Detect which cell encompasses the target text, then output its (X, Y) center coordinate. 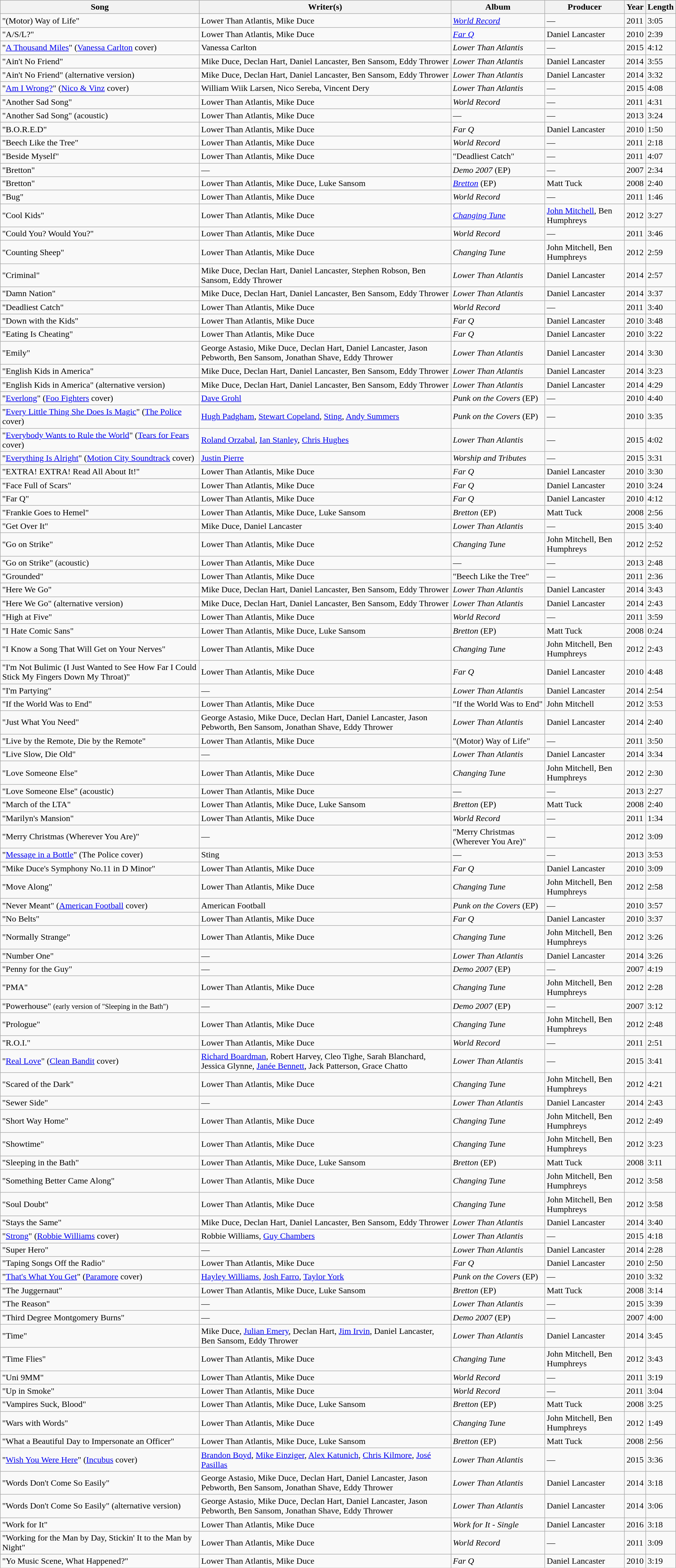
4:31 (661, 102)
Mike Duce, Julian Emery, Declan Hart, Jim Irvin, Daniel Lancaster, Ben Sansom, Eddy Thrower (325, 1336)
"Ain't No Friend" (100, 61)
3:59 (661, 617)
"Move Along" (100, 887)
"Live Slow, Die Old" (100, 754)
3:50 (661, 741)
"That's What You Get" (Paramore cover) (100, 1277)
"Live by the Remote, Die by the Remote" (100, 741)
3:39 (661, 1304)
American Football (325, 905)
"Vampires Suck, Blood" (100, 1404)
"A/S/L?" (100, 34)
0:24 (661, 630)
2:59 (661, 252)
"A Thousand Miles" (Vanessa Carlton cover) (100, 48)
"Number One" (100, 955)
"Frankie Goes to Hemel" (100, 512)
3:25 (661, 1404)
2:30 (661, 773)
"I Know a Song That Will Get on Your Nerves" (100, 649)
"Every Little Thing She Does Is Magic" (The Police cover) (100, 416)
Hayley Williams, Josh Farro, Taylor York (325, 1277)
"Cool Kids" (100, 215)
"Beside Myself" (100, 156)
"Everybody Wants to Rule the World" (Tears for Fears cover) (100, 440)
2:18 (661, 143)
2:50 (661, 1263)
"Strong" (Robbie Williams cover) (100, 1236)
"I'm Partying" (100, 690)
3:35 (661, 416)
"Just What You Need" (100, 723)
2:27 (661, 791)
Mike Duce, Declan Hart, Daniel Lancaster, Stephen Robson, Ben Sansom, Eddy Thrower (325, 275)
"English Kids in America" (100, 371)
1:49 (661, 1423)
3:41 (661, 1061)
3:46 (661, 234)
Writer(s) (325, 7)
"EXTRA! EXTRA! Read All About It!" (100, 472)
"Down with the Kids" (100, 321)
4:29 (661, 385)
"Another Sad Song" (100, 102)
"Up in Smoke" (100, 1391)
"No Belts" (100, 919)
"The Juggernaut" (100, 1290)
2:52 (661, 545)
"Sleeping in the Bath" (100, 1162)
3:55 (661, 61)
"Another Sad Song" (acoustic) (100, 115)
3:45 (661, 1336)
"Wars with Words" (100, 1423)
Roland Orzabal, Ian Stanley, Chris Hughes (325, 440)
"Showtime" (100, 1144)
"Bug" (100, 197)
"Wish You Were Here" (Incubus cover) (100, 1460)
Year (635, 7)
"Love Someone Else" (acoustic) (100, 791)
"English Kids in America" (alternative version) (100, 385)
"Words Don't Come So Easily" (100, 1482)
3:57 (661, 905)
Sting (325, 855)
"Ain't No Friend" (alternative version) (100, 75)
"Everlong" (Foo Fighters cover) (100, 398)
4:18 (661, 1236)
Work for It - Single (498, 1524)
2:58 (661, 887)
"Never Meant" (American Football cover) (100, 905)
"Get Over It" (100, 526)
"Damn Nation" (100, 294)
"Taping Songs Off the Radio" (100, 1263)
4:48 (661, 672)
"Could You? Would You?" (100, 234)
1:46 (661, 197)
"High at Five" (100, 617)
Song (100, 7)
Vanessa Carlton (325, 48)
"Time" (100, 1336)
2:36 (661, 576)
Mike Duce, Daniel Lancaster (325, 526)
4:02 (661, 440)
"Time Flies" (100, 1359)
3:22 (661, 334)
"I'm Not Bulimic (I Just Wanted to See How Far I Could Stick My Fingers Down My Throat)" (100, 672)
"Real Love" (Clean Bandit cover) (100, 1061)
3:34 (661, 754)
William Wiik Larsen, Nico Sereba, Vincent Dery (325, 88)
3:04 (661, 1391)
"Counting Sheep" (100, 252)
2:39 (661, 34)
"Face Full of Scars" (100, 485)
"Go on Strike" (100, 545)
"Here We Go" (100, 590)
"Normally Strange" (100, 937)
3:06 (661, 1506)
"Marilyn's Mansion" (100, 818)
"Eating Is Cheating" (100, 334)
3:14 (661, 1290)
"R.O.I." (100, 1043)
4:00 (661, 1317)
3:48 (661, 321)
"Prologue" (100, 1024)
"March of the LTA" (100, 805)
3:05 (661, 21)
"Penny for the Guy" (100, 969)
2:57 (661, 275)
"Uni 9MM" (100, 1377)
"Work for It" (100, 1524)
"Criminal" (100, 275)
"Working for the Man by Day, Stickin' It to the Man by Night" (100, 1543)
1:34 (661, 818)
Robbie Williams, Guy Chambers (325, 1236)
"Third Degree Montgomery Burns" (100, 1317)
"Love Someone Else" (100, 773)
2:51 (661, 1043)
"I Hate Comic Sans" (100, 630)
"B.O.R.E.D" (100, 129)
"Message in a Bottle" (The Police cover) (100, 855)
4:40 (661, 398)
"Grounded" (100, 576)
"Short Way Home" (100, 1121)
"Scared of the Dark" (100, 1084)
1:50 (661, 129)
Brandon Boyd, Mike Einziger, Alex Katunich, Chris Kilmore, José Pasillas (325, 1460)
Worship and Tributes (498, 458)
John Mitchell (585, 704)
3:11 (661, 1162)
2:49 (661, 1121)
3:27 (661, 215)
2:54 (661, 690)
4:21 (661, 1084)
"The Reason" (100, 1304)
Richard Boardman, Robert Harvey, Cleo Tighe, Sarah Blanchard, Jessica Glynne, Janée Bennett, Jack Patterson, Grace Chatto (325, 1061)
"Mike Duce's Symphony No.11 in D Minor" (100, 868)
4:08 (661, 88)
"Emily" (100, 353)
2:34 (661, 170)
"Stays the Same" (100, 1222)
"Something Better Came Along" (100, 1181)
Justin Pierre (325, 458)
Album (498, 7)
"Yo Music Scene, What Happened?" (100, 1561)
Producer (585, 7)
"Go on Strike" (acoustic) (100, 563)
"Words Don't Come So Easily" (alternative version) (100, 1506)
"PMA" (100, 988)
Dave Grohl (325, 398)
Length (661, 7)
3:12 (661, 1006)
4:19 (661, 969)
"What a Beautiful Day to Impersonate an Officer" (100, 1441)
2016 (635, 1524)
"Far Q" (100, 499)
"Powerhouse" (early version of "Sleeping in the Bath") (100, 1006)
3:31 (661, 458)
"Am I Wrong?" (Nico & Vinz cover) (100, 88)
"Super Hero" (100, 1250)
Hugh Padgham, Stewart Copeland, Sting, Andy Summers (325, 416)
"Here We Go" (alternative version) (100, 603)
"Sewer Side" (100, 1103)
"Soul Doubt" (100, 1204)
3:36 (661, 1460)
4:07 (661, 156)
"Everything Is Alright" (Motion City Soundtrack cover) (100, 458)
